Locate the cell with the specified text and output its [x, y] center coordinate. 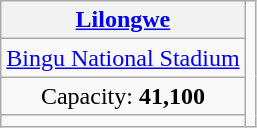
Bingu National Stadium [123, 58]
Lilongwe [123, 20]
Capacity: 41,100 [123, 96]
